Return the (x, y) coordinate for the center point of the cell that contains the specified text.  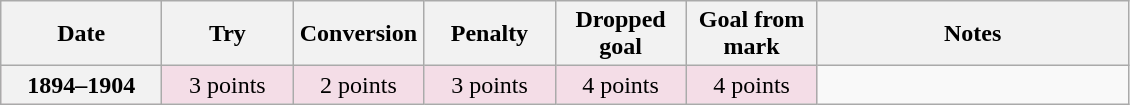
1894–1904 (82, 85)
2 points (358, 85)
Notes (972, 34)
Date (82, 34)
Penalty (490, 34)
Goal from mark (752, 34)
Try (228, 34)
Conversion (358, 34)
Dropped goal (620, 34)
